For the text-containing cell, return its midpoint in (X, Y) coordinate format. 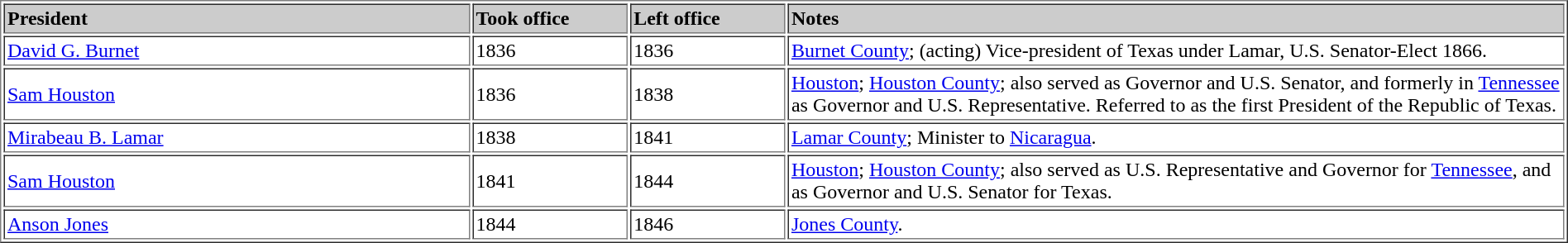
Left office (708, 18)
1846 (708, 225)
David G. Burnet (237, 51)
Notes (1176, 18)
President (237, 18)
Anson Jones (237, 225)
Jones County. (1176, 225)
Burnet County; (acting) Vice-president of Texas under Lamar, U.S. Senator-Elect 1866. (1176, 51)
Took office (550, 18)
Lamar County; Minister to Nicaragua. (1176, 137)
Houston; Houston County; also served as U.S. Representative and Governor for Tennessee, and as Governor and U.S. Senator for Texas. (1176, 182)
Mirabeau B. Lamar (237, 137)
